For the text-containing cell, return its midpoint in (x, y) coordinate format. 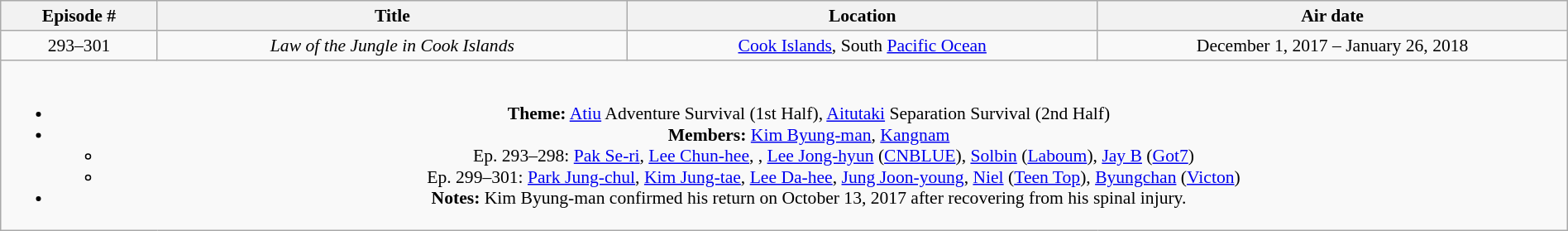
Location (863, 16)
Cook Islands, South Pacific Ocean (863, 46)
December 1, 2017 – January 26, 2018 (1332, 46)
Episode # (79, 16)
Title (392, 16)
293–301 (79, 46)
Law of the Jungle in Cook Islands (392, 46)
Air date (1332, 16)
